Capture the cell that displays the provided text and extract its (x, y) central coordinate. 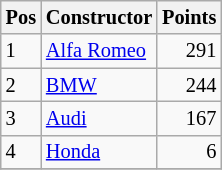
Alfa Romeo (99, 51)
Honda (99, 152)
167 (189, 118)
2 (21, 85)
244 (189, 85)
Points (189, 17)
Audi (99, 118)
Pos (21, 17)
4 (21, 152)
291 (189, 51)
3 (21, 118)
Constructor (99, 17)
6 (189, 152)
1 (21, 51)
BMW (99, 85)
